Scan for the cell matching the given text and deliver its [X, Y] coordinate at center. 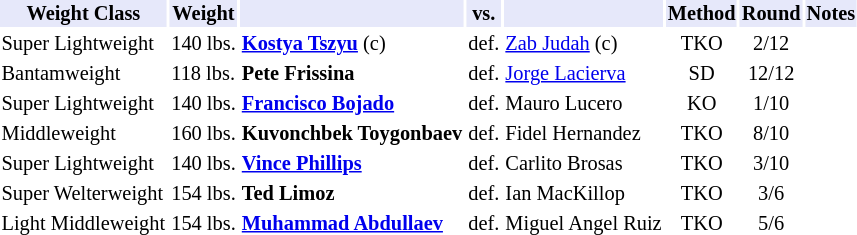
SD [702, 74]
Round [771, 14]
Kostya Tszyu (c) [352, 44]
Weight Class [84, 14]
Mauro Lucero [584, 104]
Super Welterweight [84, 194]
Weight [204, 14]
Method [702, 14]
1/10 [771, 104]
Ted Limoz [352, 194]
Zab Judah (c) [584, 44]
Middleweight [84, 134]
Vince Phillips [352, 164]
3/6 [771, 194]
Kuvonchbek Toygonbaev [352, 134]
Carlito Brosas [584, 164]
12/12 [771, 74]
160 lbs. [204, 134]
Francisco Bojado [352, 104]
Pete Frissina [352, 74]
vs. [484, 14]
Bantamweight [84, 74]
3/10 [771, 164]
Fidel Hernandez [584, 134]
8/10 [771, 134]
Ian MacKillop [584, 194]
Jorge Lacierva [584, 74]
154 lbs. [204, 194]
Notes [831, 14]
118 lbs. [204, 74]
KO [702, 104]
2/12 [771, 44]
